Capture the cell that displays the provided text and extract its (x, y) central coordinate. 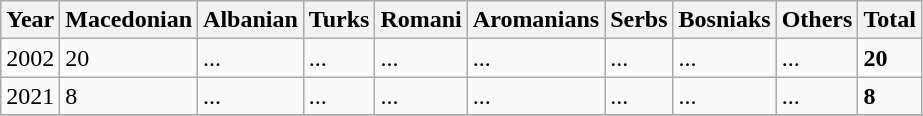
Bosniaks (724, 20)
Romani (421, 20)
Total (890, 20)
2021 (30, 96)
Others (817, 20)
Macedonian (129, 20)
Year (30, 20)
Albanian (251, 20)
Turks (339, 20)
Aromanians (536, 20)
Serbs (639, 20)
2002 (30, 58)
